For the text-containing cell, return its midpoint in (X, Y) coordinate format. 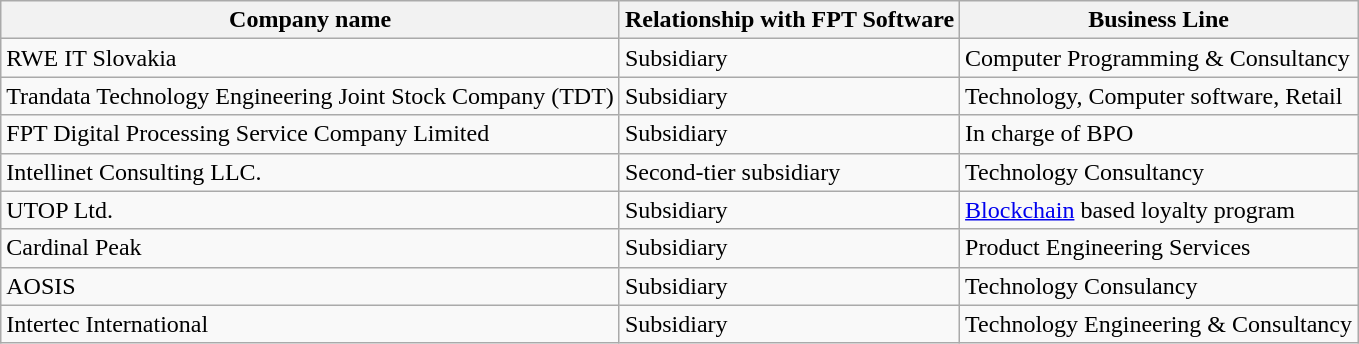
Business Line (1159, 20)
Relationship with FPT Software (789, 20)
Technology Engineering & Consultancy (1159, 324)
Intellinet Consulting LLC. (310, 172)
Technology Consultancy (1159, 172)
Second-tier subsidiary (789, 172)
In charge of BPO (1159, 134)
UTOP Ltd. (310, 210)
AOSIS (310, 286)
Technology Consulancy (1159, 286)
Blockchain based loyalty program (1159, 210)
Computer Programming & Consultancy (1159, 58)
Trandata Technology Engineering Joint Stock Company (TDT) (310, 96)
FPT Digital Processing Service Company Limited (310, 134)
RWE IT Slovakia (310, 58)
Company name (310, 20)
Product Engineering Services (1159, 248)
Cardinal Peak (310, 248)
Technology, Computer software, Retail (1159, 96)
Intertec International (310, 324)
